Pinpoint the cell where the given text exists, returning its (X, Y) midpoint coordinate. 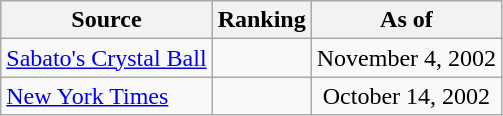
Sabato's Crystal Ball (106, 58)
November 4, 2002 (406, 58)
Source (106, 20)
October 14, 2002 (406, 96)
As of (406, 20)
Ranking (262, 20)
New York Times (106, 96)
